Search for the cell housing the specified text and yield its [X, Y] center coordinate. 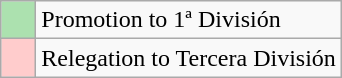
Promotion to 1ª División [189, 20]
Relegation to Tercera División [189, 58]
